Return the (X, Y) coordinate for the center point of the cell that contains the specified text.  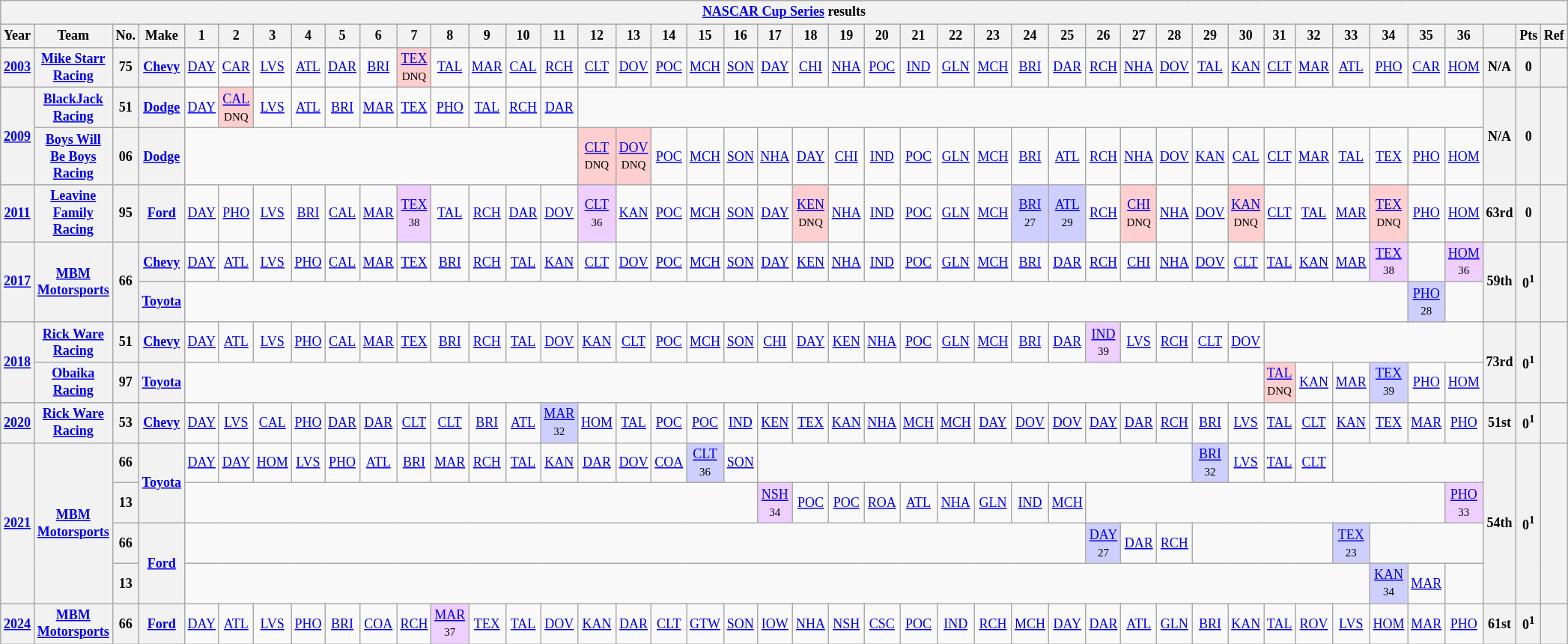
Boys Will Be Boys Racing (73, 156)
MAR37 (450, 624)
95 (126, 213)
TALDNQ (1280, 383)
6 (378, 36)
ROV (1314, 624)
73rd (1499, 362)
ROA (882, 503)
BRI32 (1210, 463)
26 (1104, 36)
17 (775, 36)
20 (882, 36)
7 (414, 36)
2020 (18, 422)
12 (598, 36)
BRI27 (1030, 213)
TEX23 (1351, 543)
19 (846, 36)
11 (559, 36)
2018 (18, 362)
16 (740, 36)
35 (1426, 36)
30 (1246, 36)
97 (126, 383)
CSC (882, 624)
10 (523, 36)
IOW (775, 624)
61st (1499, 624)
15 (705, 36)
23 (993, 36)
CALDNQ (236, 108)
2024 (18, 624)
2021 (18, 523)
CHIDNQ (1139, 213)
BlackJack Racing (73, 108)
51st (1499, 422)
4 (309, 36)
NASCAR Cup Series results (784, 12)
2009 (18, 136)
54th (1499, 523)
GTW (705, 624)
ATL29 (1067, 213)
2 (236, 36)
31 (1280, 36)
3 (273, 36)
5 (343, 36)
2003 (18, 67)
TEX39 (1388, 383)
06 (126, 156)
DOVDNQ (633, 156)
KAN34 (1388, 583)
32 (1314, 36)
25 (1067, 36)
MAR32 (559, 422)
59th (1499, 282)
2017 (18, 282)
KANDNQ (1246, 213)
Make (162, 36)
33 (1351, 36)
75 (126, 67)
Ref (1555, 36)
Obaika Racing (73, 383)
HOM36 (1463, 262)
9 (487, 36)
Team (73, 36)
1 (201, 36)
22 (955, 36)
2011 (18, 213)
18 (811, 36)
36 (1463, 36)
IND39 (1104, 342)
34 (1388, 36)
29 (1210, 36)
21 (919, 36)
CLTDNQ (598, 156)
KENDNQ (811, 213)
63rd (1499, 213)
No. (126, 36)
Leavine Family Racing (73, 213)
27 (1139, 36)
NSH (846, 624)
8 (450, 36)
53 (126, 422)
28 (1174, 36)
PHO28 (1426, 302)
DAY27 (1104, 543)
Mike Starr Racing (73, 67)
Pts (1529, 36)
Year (18, 36)
14 (669, 36)
24 (1030, 36)
NSH34 (775, 503)
PHO33 (1463, 503)
